Output the (X, Y) coordinate of the center of the cell containing the given text.  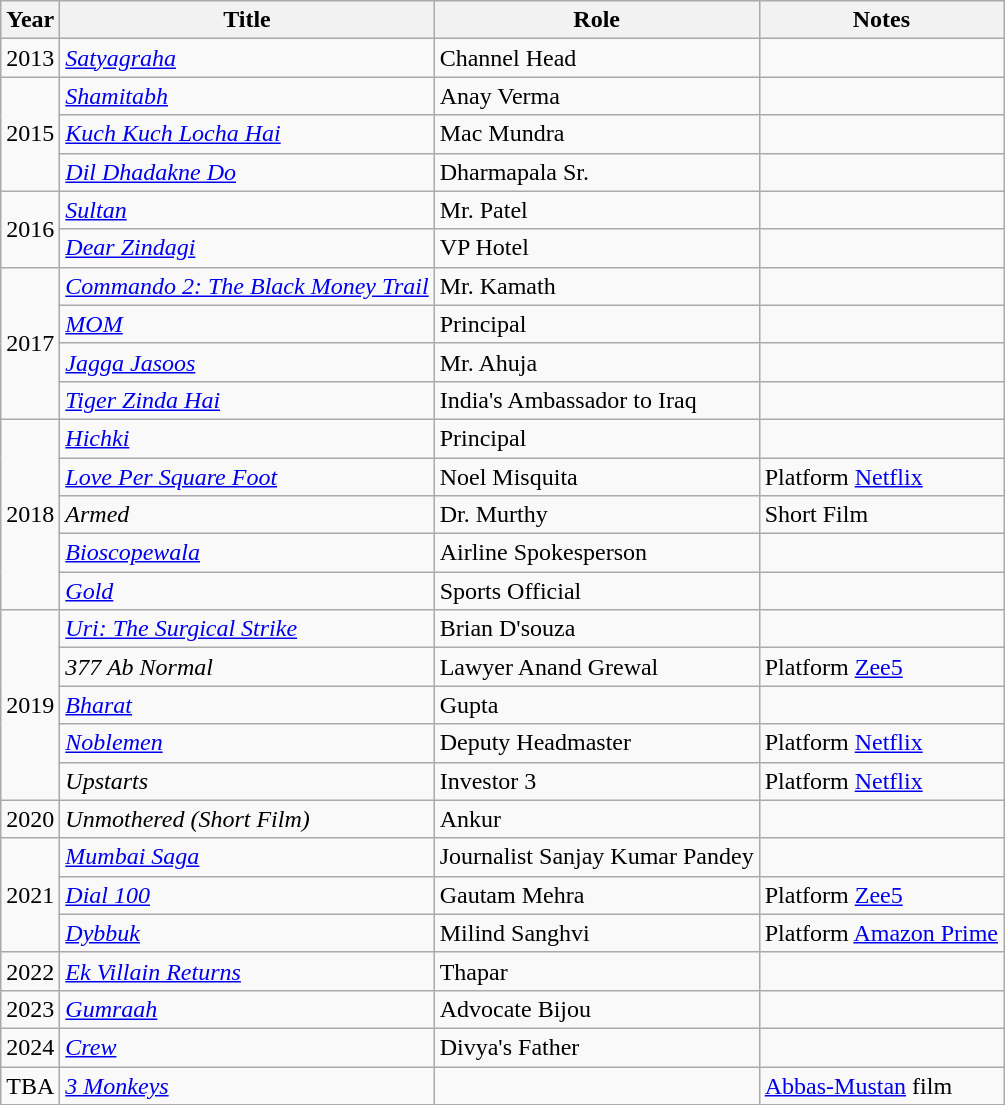
Channel Head (596, 58)
Crew (247, 1047)
3 Monkeys (247, 1085)
Milind Sanghvi (596, 933)
Gumraah (247, 1009)
Gautam Mehra (596, 895)
377 Ab Normal (247, 667)
Mr. Ahuja (596, 362)
Dil Dhadakne Do (247, 172)
Advocate Bijou (596, 1009)
Kuch Kuch Locha Hai (247, 134)
Jagga Jasoos (247, 362)
Sports Official (596, 591)
2024 (30, 1047)
2023 (30, 1009)
MOM (247, 324)
2020 (30, 819)
Mac Mundra (596, 134)
Bioscopewala (247, 553)
Ankur (596, 819)
2018 (30, 514)
Mr. Kamath (596, 286)
Satyagraha (247, 58)
Uri: The Surgical Strike (247, 629)
Brian D'souza (596, 629)
Gold (247, 591)
Dybbuk (247, 933)
2013 (30, 58)
India's Ambassador to Iraq (596, 400)
2022 (30, 971)
Thapar (596, 971)
Mr. Patel (596, 210)
2017 (30, 343)
Noel Misquita (596, 477)
Shamitabh (247, 96)
Dr. Murthy (596, 515)
Investor 3 (596, 781)
Bharat (247, 705)
TBA (30, 1085)
VP Hotel (596, 248)
Short Film (881, 515)
Gupta (596, 705)
Hichki (247, 438)
2016 (30, 229)
Abbas-Mustan film (881, 1085)
Noblemen (247, 743)
Upstarts (247, 781)
Dial 100 (247, 895)
Airline Spokesperson (596, 553)
Journalist Sanjay Kumar Pandey (596, 857)
Love Per Square Foot (247, 477)
Notes (881, 20)
Unmothered (Short Film) (247, 819)
Armed (247, 515)
2021 (30, 895)
Ek Villain Returns (247, 971)
Lawyer Anand Grewal (596, 667)
Dharmapala Sr. (596, 172)
Role (596, 20)
2015 (30, 134)
Anay Verma (596, 96)
Sultan (247, 210)
Commando 2: The Black Money Trail (247, 286)
Platform Amazon Prime (881, 933)
Divya's Father (596, 1047)
Year (30, 20)
2019 (30, 705)
Deputy Headmaster (596, 743)
Tiger Zinda Hai (247, 400)
Mumbai Saga (247, 857)
Dear Zindagi (247, 248)
Title (247, 20)
